From the cell containing the given text, extract its center point as [x, y] coordinate. 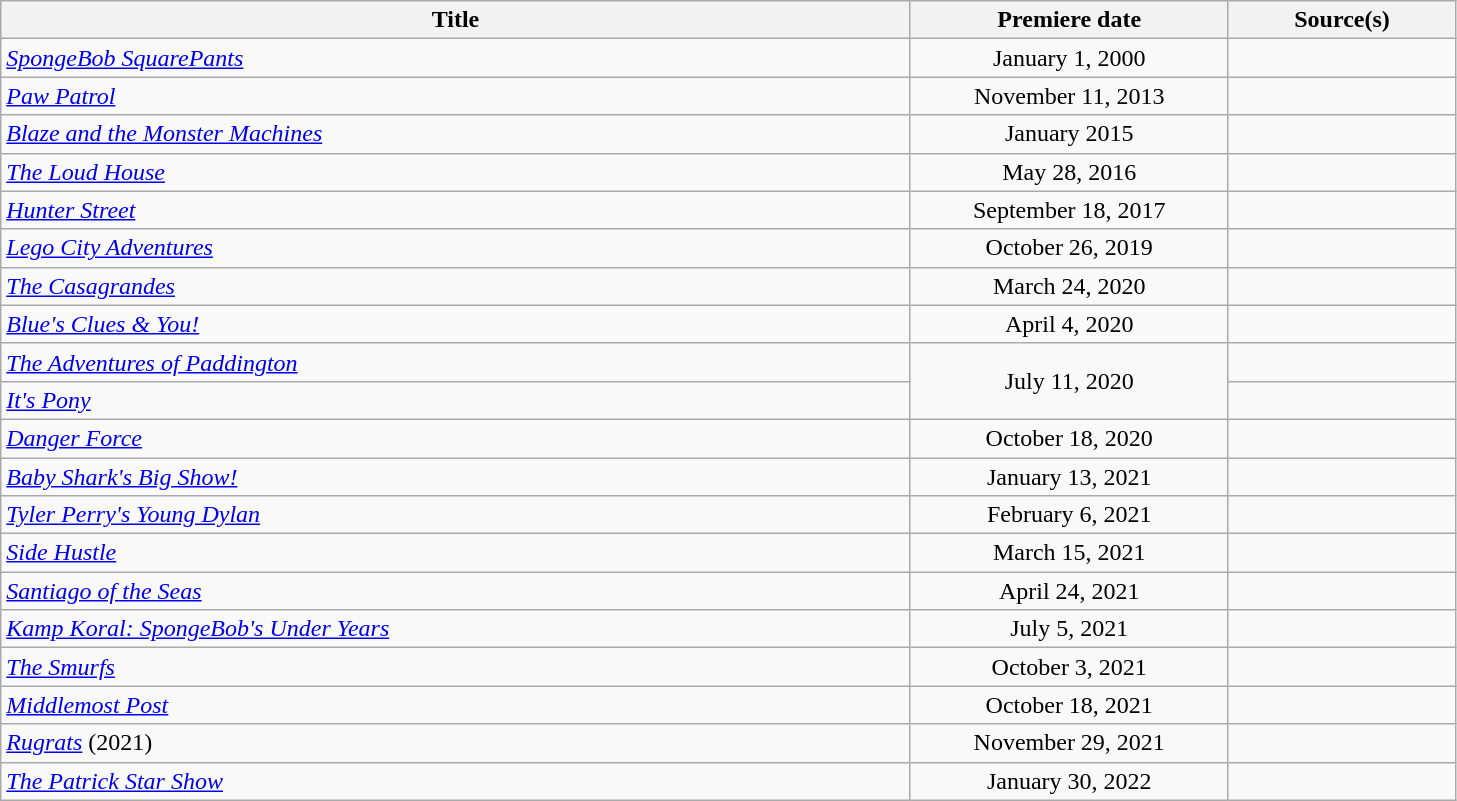
April 4, 2020 [1069, 324]
April 24, 2021 [1069, 591]
Santiago of the Seas [456, 591]
Danger Force [456, 438]
The Smurfs [456, 667]
November 29, 2021 [1069, 743]
July 5, 2021 [1069, 629]
Premiere date [1069, 20]
Blaze and the Monster Machines [456, 134]
May 28, 2016 [1069, 172]
Kamp Koral: SpongeBob's Under Years [456, 629]
January 13, 2021 [1069, 477]
Baby Shark's Big Show! [456, 477]
SpongeBob SquarePants [456, 58]
January 2015 [1069, 134]
Lego City Adventures [456, 248]
Source(s) [1342, 20]
Blue's Clues & You! [456, 324]
Title [456, 20]
October 3, 2021 [1069, 667]
January 1, 2000 [1069, 58]
Tyler Perry's Young Dylan [456, 515]
February 6, 2021 [1069, 515]
July 11, 2020 [1069, 381]
October 18, 2020 [1069, 438]
November 11, 2013 [1069, 96]
The Adventures of Paddington [456, 362]
January 30, 2022 [1069, 781]
Middlemost Post [456, 705]
Hunter Street [456, 210]
September 18, 2017 [1069, 210]
Paw Patrol [456, 96]
Rugrats (2021) [456, 743]
The Casagrandes [456, 286]
Side Hustle [456, 553]
The Loud House [456, 172]
October 26, 2019 [1069, 248]
October 18, 2021 [1069, 705]
March 24, 2020 [1069, 286]
The Patrick Star Show [456, 781]
March 15, 2021 [1069, 553]
It's Pony [456, 400]
